From the cell containing the given text, extract its center point as (X, Y) coordinate. 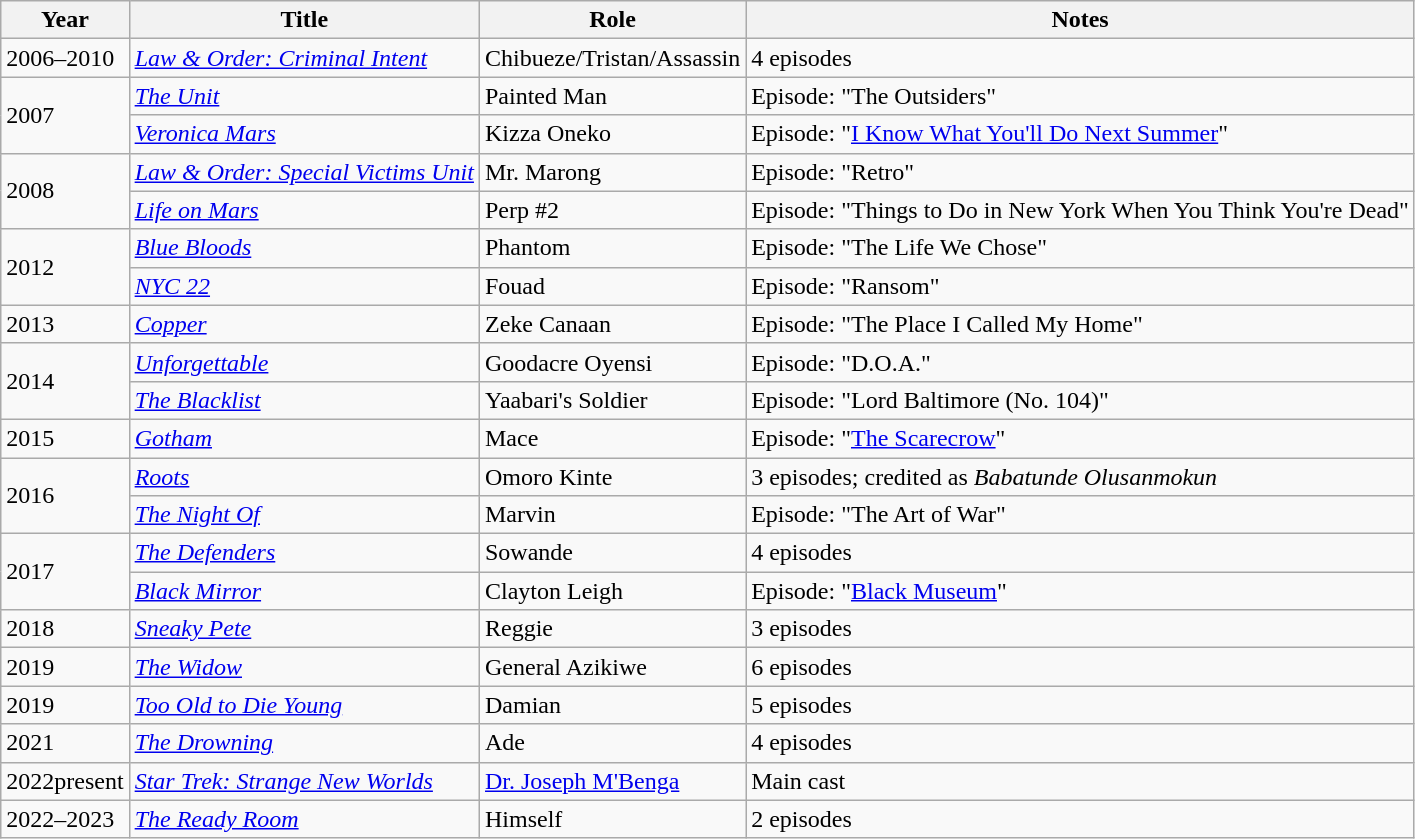
NYC 22 (304, 286)
Unforgettable (304, 362)
The Drowning (304, 743)
Yaabari's Soldier (612, 400)
Painted Man (612, 96)
Zeke Canaan (612, 324)
Life on Mars (304, 210)
2008 (65, 191)
Marvin (612, 515)
2016 (65, 496)
2006–2010 (65, 58)
The Unit (304, 96)
Main cast (1080, 781)
Episode: "The Scarecrow" (1080, 438)
Roots (304, 477)
Mace (612, 438)
Sowande (612, 553)
Episode: "Things to Do in New York When You Think You're Dead" (1080, 210)
Mr. Marong (612, 172)
Sneaky Pete (304, 629)
Black Mirror (304, 591)
Dr. Joseph M'Benga (612, 781)
Omoro Kinte (612, 477)
2015 (65, 438)
Episode: "The Art of War" (1080, 515)
Chibueze/Tristan/Assassin (612, 58)
The Widow (304, 667)
Blue Bloods (304, 248)
Perp #2 (612, 210)
Ade (612, 743)
Episode: "Retro" (1080, 172)
Veronica Mars (304, 134)
Episode: "Black Museum" (1080, 591)
Reggie (612, 629)
2018 (65, 629)
Fouad (612, 286)
Episode: "D.O.A." (1080, 362)
Too Old to Die Young (304, 705)
Copper (304, 324)
Gotham (304, 438)
2012 (65, 267)
The Night Of (304, 515)
2007 (65, 115)
The Blacklist (304, 400)
Clayton Leigh (612, 591)
Episode: "Ransom" (1080, 286)
Star Trek: Strange New Worlds (304, 781)
Episode: "Lord Baltimore (No. 104)" (1080, 400)
3 episodes (1080, 629)
2013 (65, 324)
The Defenders (304, 553)
Episode: "The Life We Chose" (1080, 248)
Kizza Oneko (612, 134)
2022present (65, 781)
5 episodes (1080, 705)
Title (304, 20)
2021 (65, 743)
Notes (1080, 20)
2022–2023 (65, 819)
6 episodes (1080, 667)
Episode: "The Place I Called My Home" (1080, 324)
Episode: "The Outsiders" (1080, 96)
General Azikiwe (612, 667)
Himself (612, 819)
Episode: "I Know What You'll Do Next Summer" (1080, 134)
Law & Order: Criminal Intent (304, 58)
2014 (65, 381)
Damian (612, 705)
2017 (65, 572)
Law & Order: Special Victims Unit (304, 172)
Goodacre Oyensi (612, 362)
3 episodes; credited as Babatunde Olusanmokun (1080, 477)
Year (65, 20)
Role (612, 20)
Phantom (612, 248)
The Ready Room (304, 819)
2 episodes (1080, 819)
